Locate the cell with the specified text and output its (x, y) center coordinate. 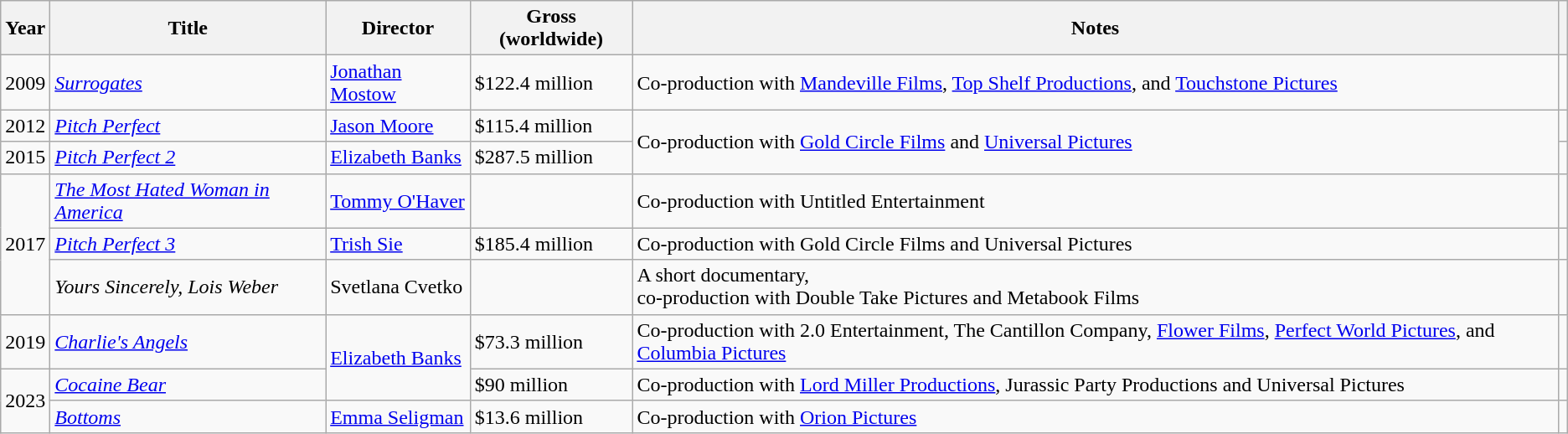
2019 (25, 342)
Co-production with 2.0 Entertainment, The Cantillon Company, Flower Films, Perfect World Pictures, and Columbia Pictures (1096, 342)
$122.4 million (551, 82)
Jason Moore (399, 126)
Notes (1096, 28)
$90 million (551, 385)
$115.4 million (551, 126)
$73.3 million (551, 342)
Svetlana Cvetko (399, 287)
Co-production with Untitled Entertainment (1096, 201)
Title (188, 28)
Pitch Perfect 3 (188, 244)
$13.6 million (551, 416)
Trish Sie (399, 244)
Jonathan Mostow (399, 82)
Pitch Perfect (188, 126)
Emma Seligman (399, 416)
Co-production with Lord Miller Productions, Jurassic Party Productions and Universal Pictures (1096, 385)
2015 (25, 158)
Co-production with Orion Pictures (1096, 416)
Co-production with Mandeville Films, Top Shelf Productions, and Touchstone Pictures (1096, 82)
Gross (worldwide) (551, 28)
Charlie's Angels (188, 342)
2012 (25, 126)
$287.5 million (551, 158)
Yours Sincerely, Lois Weber (188, 287)
$185.4 million (551, 244)
Director (399, 28)
Surrogates (188, 82)
2017 (25, 244)
A short documentary,co-production with Double Take Pictures and Metabook Films (1096, 287)
Pitch Perfect 2 (188, 158)
2023 (25, 400)
The Most Hated Woman in America (188, 201)
Cocaine Bear (188, 385)
Bottoms (188, 416)
Year (25, 28)
2009 (25, 82)
Tommy O'Haver (399, 201)
